Extract the [X, Y] coordinate from the center of the cell holding the provided text.  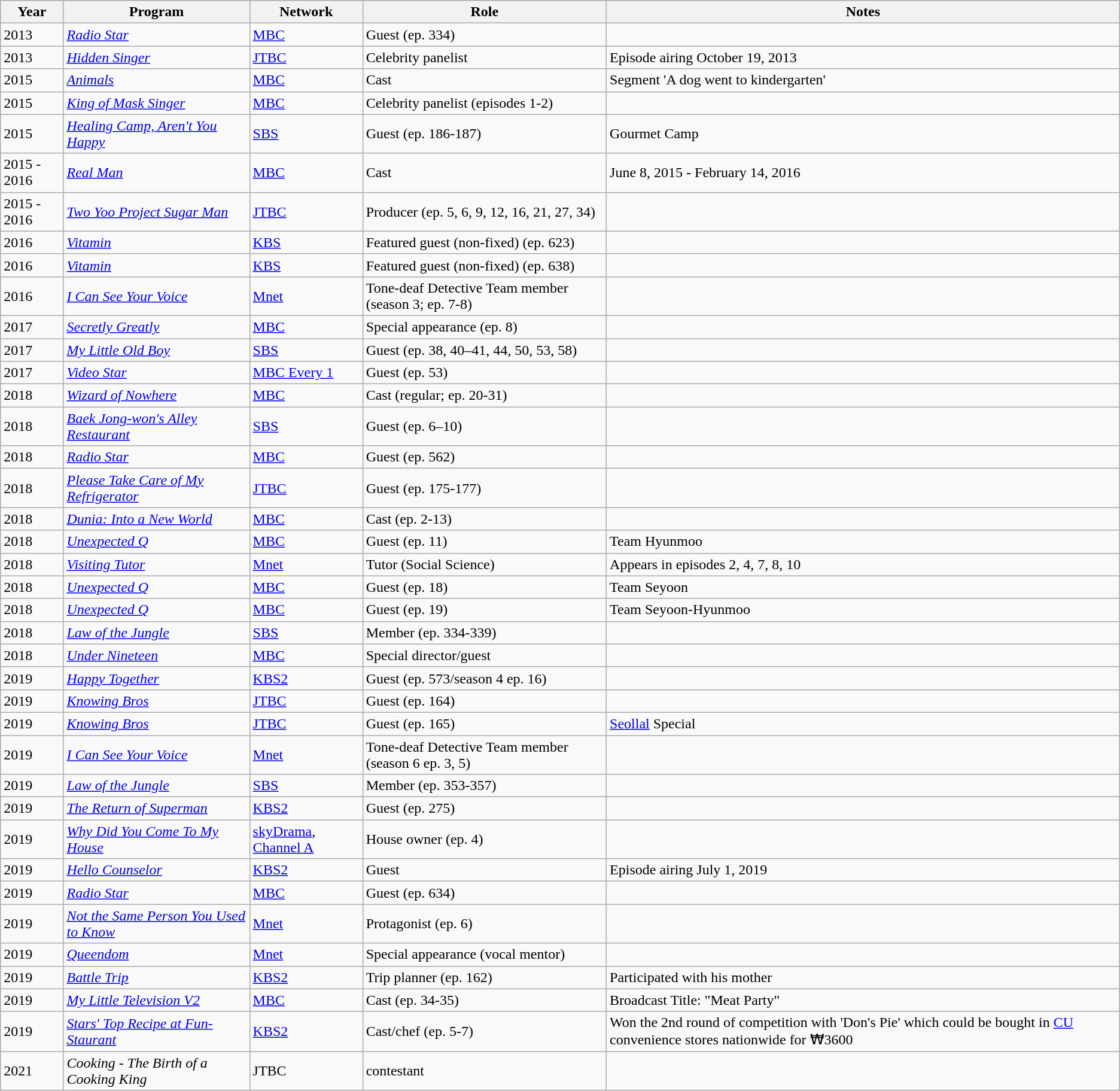
Team Hyunmoo [863, 542]
Tone-deaf Detective Team member (season 6 ep. 3, 5) [485, 754]
Guest (ep. 11) [485, 542]
Featured guest (non-fixed) (ep. 638) [485, 265]
Guest (ep. 573/season 4 ep. 16) [485, 678]
Won the 2nd round of competition with 'Don's Pie' which could be bought in CU convenience stores nationwide for ₩3600 [863, 1032]
Episode airing October 19, 2013 [863, 57]
Guest [485, 870]
Hello Counselor [157, 870]
Baek Jong-won's Alley Restaurant [157, 426]
Wizard of Nowhere [157, 396]
Role [485, 12]
Cast/chef (ep. 5-7) [485, 1032]
Celebrity panelist [485, 57]
Queendom [157, 955]
House owner (ep. 4) [485, 839]
Under Nineteen [157, 655]
Appears in episodes 2, 4, 7, 8, 10 [863, 564]
Two Yoo Project Sugar Man [157, 212]
Guest (ep. 19) [485, 610]
Real Man [157, 172]
Please Take Care of My Refrigerator [157, 488]
Member (ep. 353-357) [485, 786]
Stars' Top Recipe at Fun-Staurant [157, 1032]
Healing Camp, Aren't You Happy [157, 134]
Protagonist (ep. 6) [485, 924]
Guest (ep. 6–10) [485, 426]
Producer (ep. 5, 6, 9, 12, 16, 21, 27, 34) [485, 212]
Tone-deaf Detective Team member (season 3; ep. 7-8) [485, 296]
My Little Old Boy [157, 350]
Why Did You Come To My House [157, 839]
Team Seyoon-Hyunmoo [863, 610]
Gourmet Camp [863, 134]
Seollal Special [863, 724]
Team Seyoon [863, 587]
skyDrama, Channel A [306, 839]
My Little Television V2 [157, 1000]
Happy Together [157, 678]
Member (ep. 334-339) [485, 633]
Guest (ep. 275) [485, 809]
Animals [157, 80]
Program [157, 12]
2021 [32, 1071]
Battle Trip [157, 977]
Dunia: Into a New World [157, 519]
Video Star [157, 373]
The Return of Superman [157, 809]
Guest (ep. 562) [485, 457]
Celebrity panelist (episodes 1-2) [485, 103]
Cast (ep. 34-35) [485, 1000]
Featured guest (non-fixed) (ep. 623) [485, 242]
Year [32, 12]
contestant [485, 1071]
Guest (ep. 175-177) [485, 488]
Guest (ep. 53) [485, 373]
Trip planner (ep. 162) [485, 977]
Not the Same Person You Used to Know [157, 924]
Guest (ep. 18) [485, 587]
Hidden Singer [157, 57]
Guest (ep. 164) [485, 701]
Cooking - The Birth of a Cooking King [157, 1071]
Special appearance (vocal mentor) [485, 955]
Participated with his mother [863, 977]
Episode airing July 1, 2019 [863, 870]
Special director/guest [485, 655]
Guest (ep. 38, 40–41, 44, 50, 53, 58) [485, 350]
Guest (ep. 165) [485, 724]
Broadcast Title: "Meat Party" [863, 1000]
Visiting Tutor [157, 564]
Cast (ep. 2-13) [485, 519]
Cast (regular; ep. 20-31) [485, 396]
Special appearance (ep. 8) [485, 327]
King of Mask Singer [157, 103]
June 8, 2015 - February 14, 2016 [863, 172]
Tutor (Social Science) [485, 564]
Network [306, 12]
Secretly Greatly [157, 327]
Guest (ep. 634) [485, 893]
Notes [863, 12]
Segment 'A dog went to kindergarten' [863, 80]
MBC Every 1 [306, 373]
Guest (ep. 334) [485, 35]
Guest (ep. 186-187) [485, 134]
